Detect which cell encompasses the target text, then output its (X, Y) center coordinate. 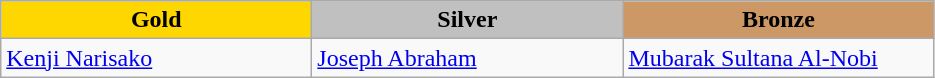
Kenji Narisako (156, 58)
Mubarak Sultana Al-Nobi (778, 58)
Joseph Abraham (468, 58)
Silver (468, 20)
Bronze (778, 20)
Gold (156, 20)
